Extract the [X, Y] coordinate from the center of the cell holding the provided text.  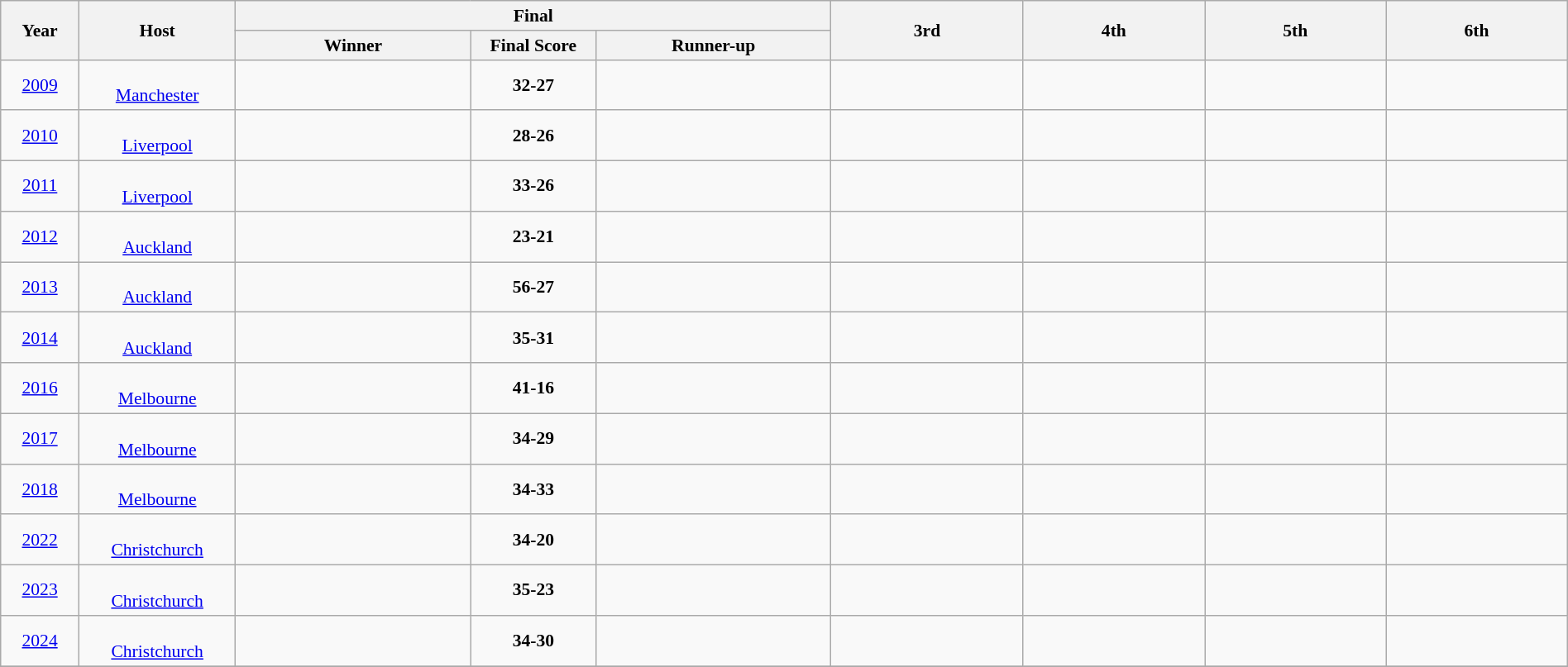
4th [1113, 30]
2011 [40, 187]
34-20 [533, 541]
6th [1477, 30]
35-31 [533, 337]
34-33 [533, 489]
3rd [927, 30]
56-27 [533, 288]
2023 [40, 590]
Manchester [157, 84]
2024 [40, 641]
Year [40, 30]
2016 [40, 388]
2010 [40, 136]
2018 [40, 489]
34-29 [533, 438]
Final Score [533, 45]
5th [1295, 30]
33-26 [533, 187]
2014 [40, 337]
Runner-up [714, 45]
34-30 [533, 641]
2009 [40, 84]
2012 [40, 236]
41-16 [533, 388]
23-21 [533, 236]
Winner [353, 45]
Final [533, 16]
28-26 [533, 136]
35-23 [533, 590]
2017 [40, 438]
2013 [40, 288]
2022 [40, 541]
Host [157, 30]
32-27 [533, 84]
